Find where the given text appears and provide that cell's center as (X, Y) coordinate. 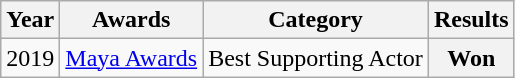
Category (316, 20)
Awards (132, 20)
2019 (30, 58)
Won (471, 58)
Maya Awards (132, 58)
Year (30, 20)
Best Supporting Actor (316, 58)
Results (471, 20)
